Pinpoint the cell where the given text exists, returning its [x, y] midpoint coordinate. 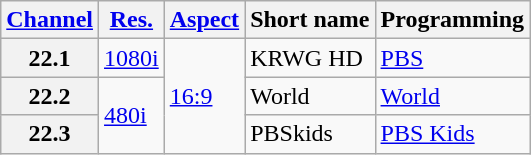
16:9 [204, 96]
22.3 [50, 134]
PBS [452, 58]
22.1 [50, 58]
PBSkids [310, 134]
PBS Kids [452, 134]
Programming [452, 20]
Short name [310, 20]
Aspect [204, 20]
KRWG HD [310, 58]
Res. [132, 20]
480i [132, 115]
Channel [50, 20]
1080i [132, 58]
22.2 [50, 96]
